Output the [x, y] coordinate of the center of the cell containing the given text.  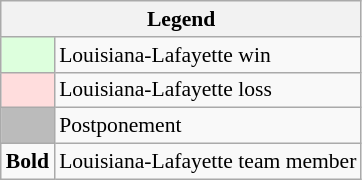
Louisiana-Lafayette team member [208, 162]
Legend [182, 19]
Louisiana-Lafayette loss [208, 90]
Bold [28, 162]
Postponement [208, 126]
Louisiana-Lafayette win [208, 55]
